Provide the [x, y] coordinate of the cell's center where the given text is located.  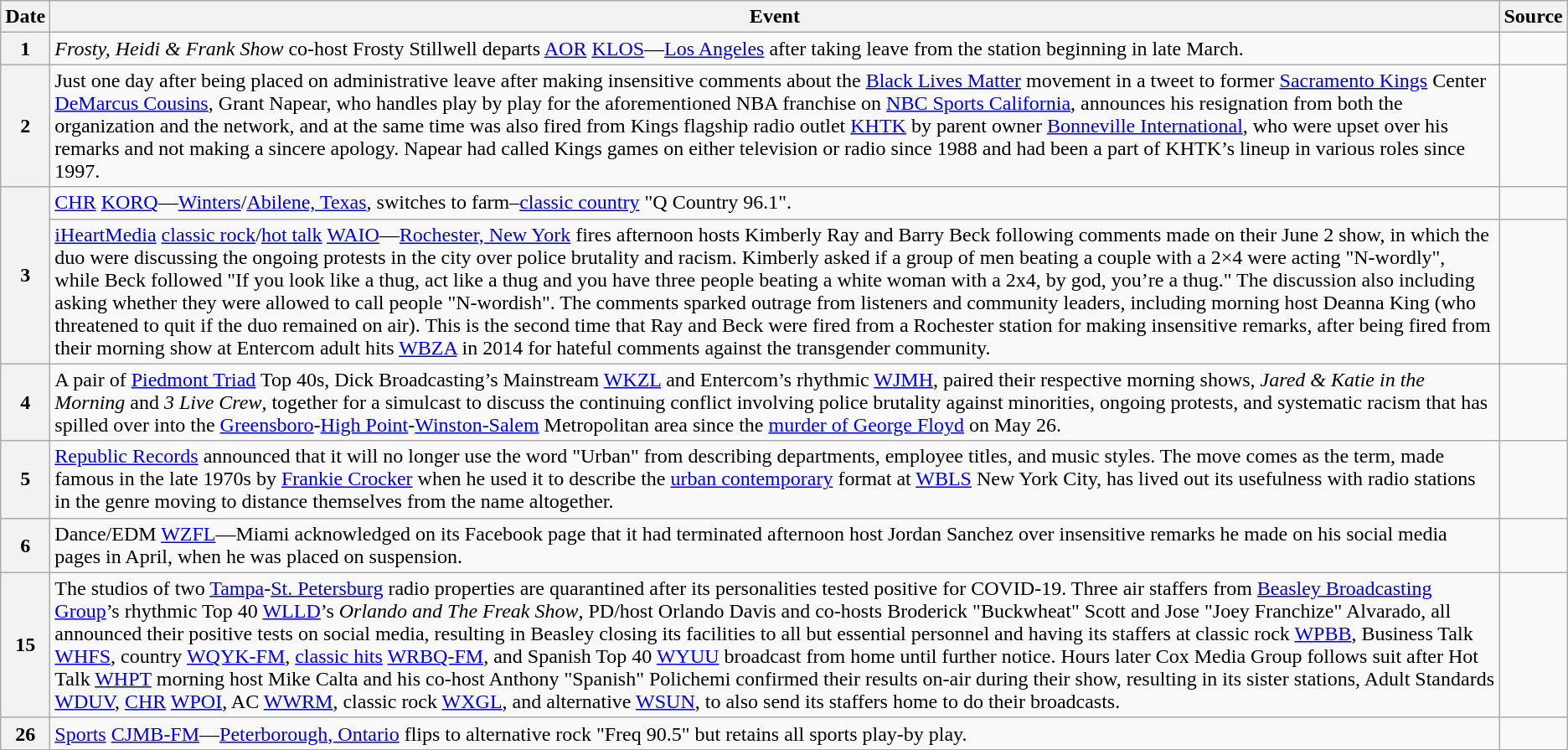
CHR KORQ—Winters/Abilene, Texas, switches to farm–classic country "Q Country 96.1". [775, 203]
Date [25, 17]
3 [25, 275]
Frosty, Heidi & Frank Show co-host Frosty Stillwell departs AOR KLOS—Los Angeles after taking leave from the station beginning in late March. [775, 49]
Sports CJMB-FM—Peterborough, Ontario flips to alternative rock "Freq 90.5" but retains all sports play-by play. [775, 733]
Event [775, 17]
5 [25, 479]
4 [25, 402]
26 [25, 733]
1 [25, 49]
2 [25, 126]
6 [25, 545]
15 [25, 645]
Source [1533, 17]
